From the cell containing the given text, extract its center point as (X, Y) coordinate. 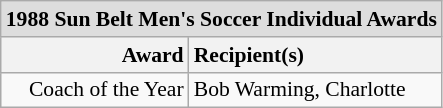
Bob Warming, Charlotte (316, 90)
1988 Sun Belt Men's Soccer Individual Awards (222, 19)
Coach of the Year (95, 90)
Award (95, 55)
Recipient(s) (316, 55)
